Locate the cell with the specified text and output its (x, y) center coordinate. 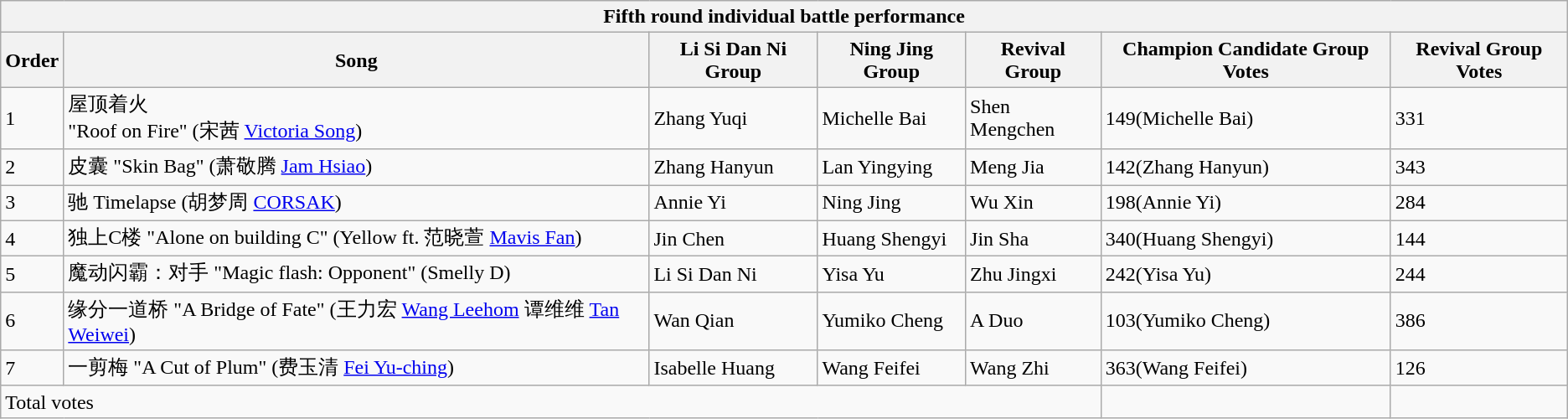
Revival Group (1034, 60)
144 (1479, 238)
343 (1479, 168)
284 (1479, 203)
3 (32, 203)
244 (1479, 275)
Song (357, 60)
Ning Jing (891, 203)
一剪梅 "A Cut of Plum" (费玉清 Fei Yu-ching) (357, 369)
Order (32, 60)
Wu Xin (1034, 203)
386 (1479, 321)
缘分一道桥 "A Bridge of Fate" (王力宏 Wang Leehom 谭维维 Tan Weiwei) (357, 321)
Total votes (551, 401)
1 (32, 118)
Annie Yi (734, 203)
Zhang Yuqi (734, 118)
Wan Qian (734, 321)
Champion Candidate Group Votes (1246, 60)
Shen Mengchen (1034, 118)
Jin Sha (1034, 238)
Ning Jing Group (891, 60)
198(Annie Yi) (1246, 203)
6 (32, 321)
Zhu Jingxi (1034, 275)
331 (1479, 118)
363(Wang Feifei) (1246, 369)
Jin Chen (734, 238)
独上C楼 "Alone on building C" (Yellow ft. 范晓萱 Mavis Fan) (357, 238)
Lan Yingying (891, 168)
Michelle Bai (891, 118)
Wang Feifei (891, 369)
A Duo (1034, 321)
7 (32, 369)
103(Yumiko Cheng) (1246, 321)
Zhang Hanyun (734, 168)
Revival Group Votes (1479, 60)
Yisa Yu (891, 275)
340(Huang Shengyi) (1246, 238)
Wang Zhi (1034, 369)
Isabelle Huang (734, 369)
126 (1479, 369)
Yumiko Cheng (891, 321)
Li Si Dan Ni (734, 275)
Li Si Dan Ni Group (734, 60)
5 (32, 275)
4 (32, 238)
Meng Jia (1034, 168)
Huang Shengyi (891, 238)
屋顶着火"Roof on Fire" (宋茜 Victoria Song) (357, 118)
驰 Timelapse (胡梦周 CORSAK) (357, 203)
242(Yisa Yu) (1246, 275)
149(Michelle Bai) (1246, 118)
2 (32, 168)
魔动闪霸：对手 "Magic flash: Opponent" (Smelly D) (357, 275)
142(Zhang Hanyun) (1246, 168)
Fifth round individual battle performance (784, 17)
皮囊 "Skin Bag" (萧敬腾 Jam Hsiao) (357, 168)
